Extract the [x, y] coordinate from the center of the cell holding the provided text.  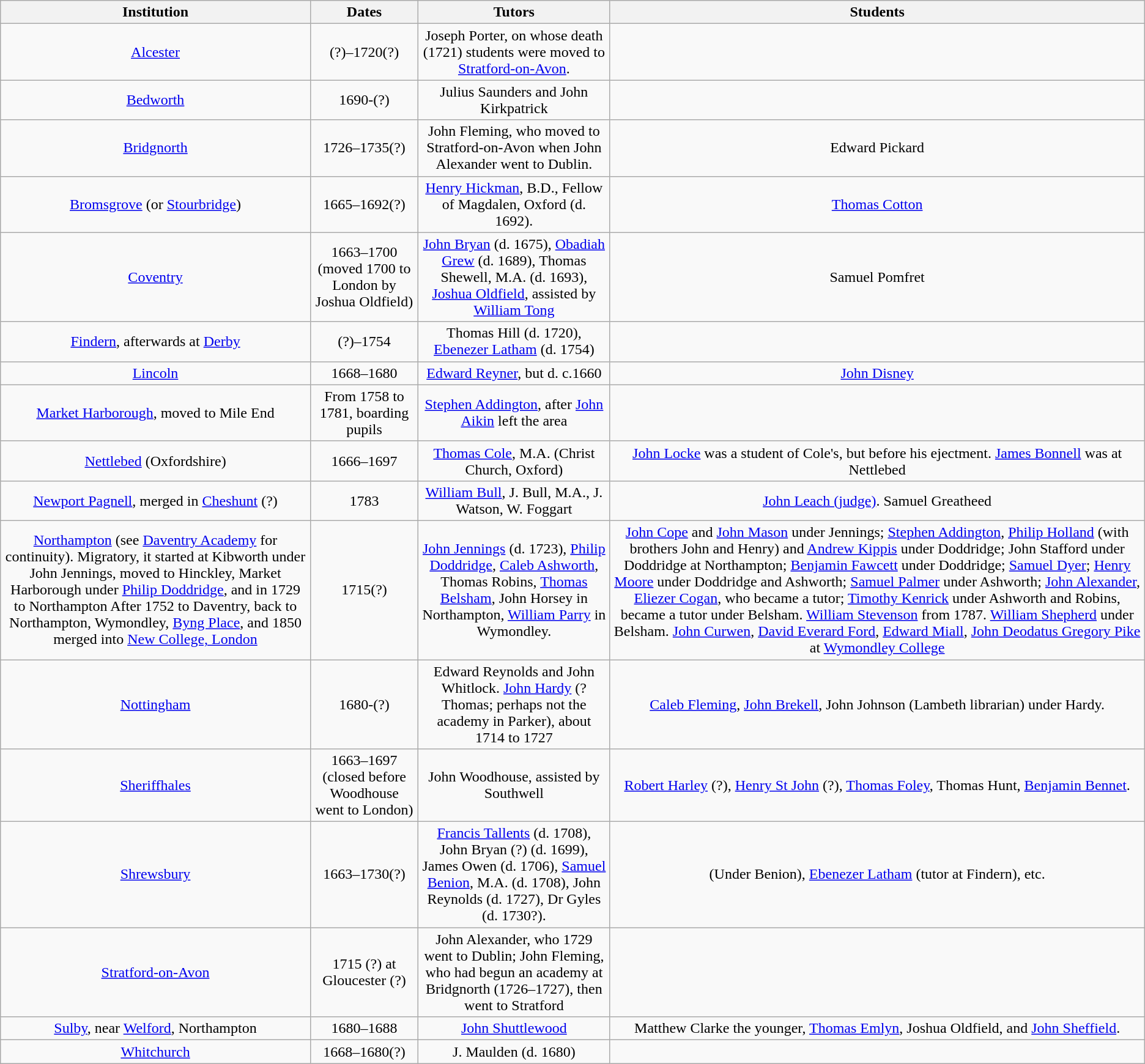
1663–1730(?) [364, 874]
John Bryan (d. 1675), Obadiah Grew (d. 1689), Thomas Shewell, M.A. (d. 1693), Joshua Oldfield, assisted by William Tong [514, 277]
Institution [155, 12]
Stratford-on-Avon [155, 972]
1783 [364, 500]
Sulby, near Welford, Northampton [155, 1029]
Matthew Clarke the younger, Thomas Emlyn, Joshua Oldfield, and John Sheffield. [877, 1029]
Edward Reynolds and John Whitlock. John Hardy (?Thomas; perhaps not the academy in Parker), about 1714 to 1727 [514, 704]
Newport Pagnell, merged in Cheshunt (?) [155, 500]
Bridgnorth [155, 148]
Lincoln [155, 373]
Bromsgrove (or Stourbridge) [155, 204]
John Fleming, who moved to Stratford-on-Avon when John Alexander went to Dublin. [514, 148]
John Alexander, who 1729 went to Dublin; John Fleming, who had begun an academy at Bridgnorth (1726–1727), then went to Stratford [514, 972]
Thomas Cotton [877, 204]
Dates [364, 12]
John Disney [877, 373]
1668–1680(?) [364, 1052]
Alcester [155, 52]
1680-(?) [364, 704]
Findern, afterwards at Derby [155, 341]
John Leach (judge). Samuel Greatheed [877, 500]
Sheriffhales [155, 785]
(?)–1720(?) [364, 52]
Bedworth [155, 100]
Henry Hickman, B.D., Fellow of Magdalen, Oxford (d. 1692). [514, 204]
Market Harborough, moved to Mile End [155, 413]
1665–1692(?) [364, 204]
Joseph Porter, on whose death (1721) students were moved to Stratford-on-Avon. [514, 52]
William Bull, J. Bull, M.A., J. Watson, W. Foggart [514, 500]
1726–1735(?) [364, 148]
(?)–1754 [364, 341]
J. Maulden (d. 1680) [514, 1052]
Caleb Fleming, John Brekell, John Johnson (Lambeth librarian) under Hardy. [877, 704]
John Woodhouse, assisted by Southwell [514, 785]
Tutors [514, 12]
1668–1680 [364, 373]
Robert Harley (?), Henry St John (?), Thomas Foley, Thomas Hunt, Benjamin Bennet. [877, 785]
1663–1700 (moved 1700 to London by Joshua Oldfield) [364, 277]
John Locke was a student of Cole's, but before his ejectment. James Bonnell was at Nettlebed [877, 461]
John Jennings (d. 1723), Philip Doddridge, Caleb Ashworth, Thomas Robins, Thomas Belsham, John Horsey in Northampton, William Parry in Wymondley. [514, 589]
1666–1697 [364, 461]
Samuel Pomfret [877, 277]
Coventry [155, 277]
(Under Benion), Ebenezer Latham (tutor at Findern), etc. [877, 874]
Nottingham [155, 704]
From 1758 to 1781, boarding pupils [364, 413]
Julius Saunders and John Kirkpatrick [514, 100]
Edward Pickard [877, 148]
Thomas Hill (d. 1720), Ebenezer Latham (d. 1754) [514, 341]
1715 (?) at Gloucester (?) [364, 972]
1680–1688 [364, 1029]
Shrewsbury [155, 874]
Edward Reyner, but d. c.1660 [514, 373]
Nettlebed (Oxfordshire) [155, 461]
Students [877, 12]
Thomas Cole, M.A. (Christ Church, Oxford) [514, 461]
1715(?) [364, 589]
Stephen Addington, after John Aikin left the area [514, 413]
1663–1697 (closed before Woodhouse went to London) [364, 785]
John Shuttlewood [514, 1029]
Whitchurch [155, 1052]
1690-(?) [364, 100]
